For the text-containing cell, return its midpoint in (X, Y) coordinate format. 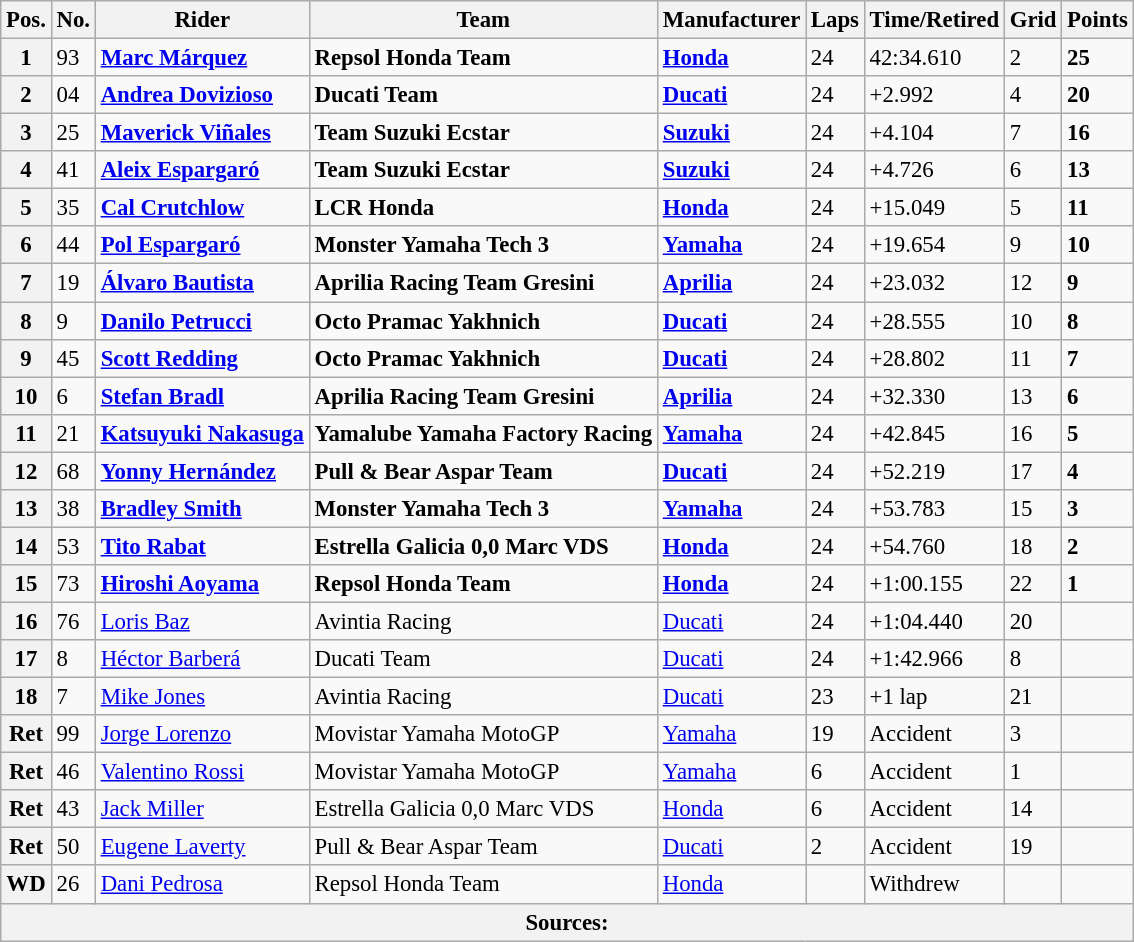
Jorge Lorenzo (202, 734)
42:34.610 (934, 58)
Mike Jones (202, 697)
Tito Rabat (202, 546)
38 (73, 509)
Héctor Barberá (202, 659)
Pol Espargaró (202, 245)
Laps (836, 20)
Pos. (26, 20)
Scott Redding (202, 358)
46 (73, 772)
Jack Miller (202, 809)
+4.104 (934, 133)
Andrea Dovizioso (202, 95)
35 (73, 208)
+54.760 (934, 546)
45 (73, 358)
Yonny Hernández (202, 471)
Maverick Viñales (202, 133)
Time/Retired (934, 20)
99 (73, 734)
43 (73, 809)
53 (73, 546)
Sources: (567, 922)
+4.726 (934, 170)
Álvaro Bautista (202, 283)
68 (73, 471)
+28.555 (934, 321)
41 (73, 170)
Dani Pedrosa (202, 885)
Katsuyuki Nakasuga (202, 433)
22 (1032, 584)
Manufacturer (731, 20)
Aleix Espargaró (202, 170)
44 (73, 245)
+1:00.155 (934, 584)
Yamalube Yamaha Factory Racing (483, 433)
LCR Honda (483, 208)
+28.802 (934, 358)
Rider (202, 20)
Marc Márquez (202, 58)
+23.032 (934, 283)
+53.783 (934, 509)
+32.330 (934, 396)
Eugene Laverty (202, 847)
+2.992 (934, 95)
04 (73, 95)
76 (73, 621)
Bradley Smith (202, 509)
23 (836, 697)
Points (1098, 20)
+1 lap (934, 697)
+1:42.966 (934, 659)
No. (73, 20)
73 (73, 584)
Stefan Bradl (202, 396)
Grid (1032, 20)
+19.654 (934, 245)
Hiroshi Aoyama (202, 584)
+52.219 (934, 471)
93 (73, 58)
+1:04.440 (934, 621)
Team (483, 20)
50 (73, 847)
Cal Crutchlow (202, 208)
+15.049 (934, 208)
26 (73, 885)
WD (26, 885)
Valentino Rossi (202, 772)
Withdrew (934, 885)
+42.845 (934, 433)
Danilo Petrucci (202, 321)
Loris Baz (202, 621)
